From the cell containing the given text, extract its center point as [X, Y] coordinate. 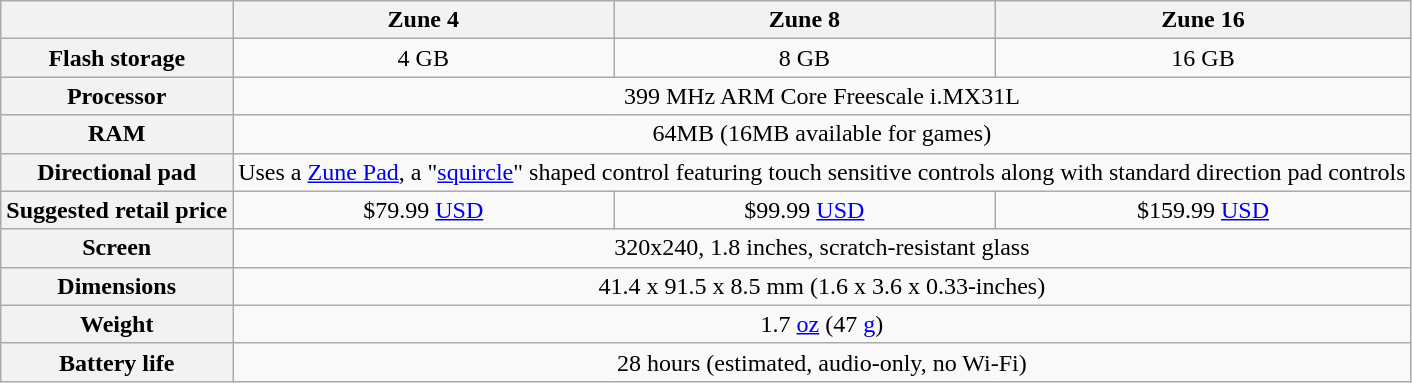
Processor [117, 96]
Weight [117, 324]
8 GB [804, 58]
28 hours (estimated, audio-only, no Wi-Fi) [822, 362]
Dimensions [117, 286]
1.7 oz (47 g) [822, 324]
$159.99 USD [1203, 210]
$99.99 USD [804, 210]
Battery life [117, 362]
Uses a Zune Pad, a "squircle" shaped control featuring touch sensitive controls along with standard direction pad controls [822, 172]
Zune 4 [424, 20]
Directional pad [117, 172]
64MB (16MB available for games) [822, 134]
RAM [117, 134]
399 MHz ARM Core Freescale i.MX31L [822, 96]
$79.99 USD [424, 210]
Suggested retail price [117, 210]
Zune 16 [1203, 20]
320x240, 1.8 inches, scratch-resistant glass [822, 248]
16 GB [1203, 58]
Screen [117, 248]
41.4 x 91.5 x 8.5 mm (1.6 x 3.6 x 0.33-inches) [822, 286]
Zune 8 [804, 20]
4 GB [424, 58]
Flash storage [117, 58]
